Pinpoint the cell where the given text exists, returning its [x, y] midpoint coordinate. 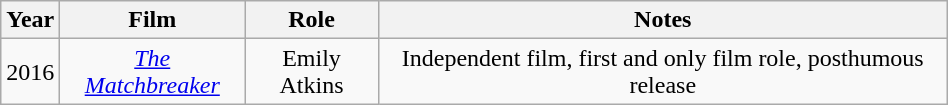
Independent film, first and only film role, posthumous release [662, 72]
The Matchbreaker [152, 72]
2016 [30, 72]
Notes [662, 20]
Emily Atkins [312, 72]
Film [152, 20]
Role [312, 20]
Year [30, 20]
